Search for the cell housing the specified text and yield its [x, y] center coordinate. 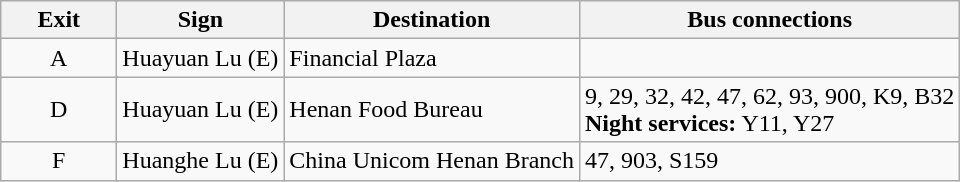
Exit [59, 20]
Bus connections [769, 20]
Henan Food Bureau [432, 110]
D [59, 110]
Huanghe Lu (E) [200, 161]
9, 29, 32, 42, 47, 62, 93, 900, K9, B32Night services: Y11, Y27 [769, 110]
Financial Plaza [432, 58]
China Unicom Henan Branch [432, 161]
A [59, 58]
Sign [200, 20]
47, 903, S159 [769, 161]
Destination [432, 20]
F [59, 161]
